Pinpoint the cell where the given text exists, returning its [X, Y] midpoint coordinate. 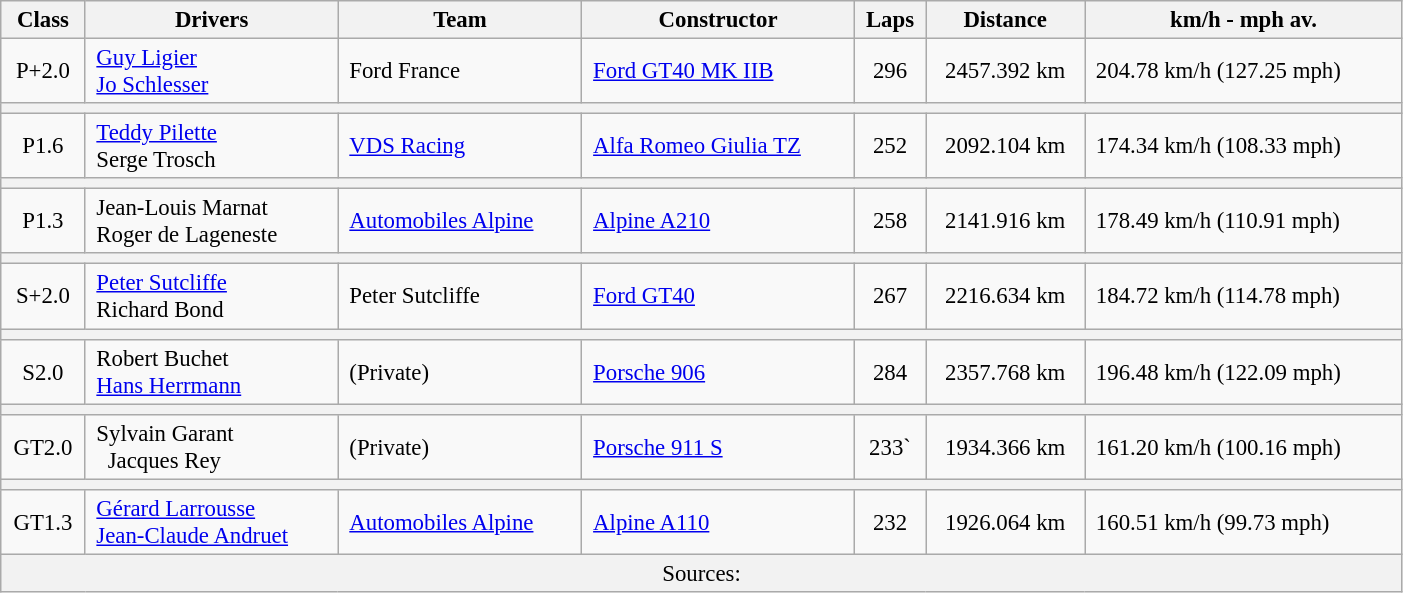
VDS Racing [460, 146]
P1.6 [43, 146]
Robert Buchet Hans Herrmann [212, 372]
Ford GT40 MK IIB [718, 72]
Class [43, 20]
Teddy Pilette Serge Trosch [212, 146]
2141.916 km [1006, 222]
Alpine A210 [718, 222]
160.51 km/h (99.73 mph) [1244, 522]
252 [890, 146]
Guy Ligier Jo Schlesser [212, 72]
Peter Sutcliffe [460, 296]
Distance [1006, 20]
2216.634 km [1006, 296]
196.48 km/h (122.09 mph) [1244, 372]
Sylvain Garant Jacques Rey [212, 446]
S+2.0 [43, 296]
P+2.0 [43, 72]
232 [890, 522]
1926.064 km [1006, 522]
Gérard Larrousse Jean-Claude Andruet [212, 522]
2092.104 km [1006, 146]
Drivers [212, 20]
P1.3 [43, 222]
Ford GT40 [718, 296]
233` [890, 446]
Peter Sutcliffe Richard Bond [212, 296]
km/h - mph av. [1244, 20]
Porsche 906 [718, 372]
174.34 km/h (108.33 mph) [1244, 146]
GT2.0 [43, 446]
296 [890, 72]
Constructor [718, 20]
178.49 km/h (110.91 mph) [1244, 222]
Alpine A110 [718, 522]
S2.0 [43, 372]
2357.768 km [1006, 372]
Sources: [702, 573]
1934.366 km [1006, 446]
161.20 km/h (100.16 mph) [1244, 446]
Alfa Romeo Giulia TZ [718, 146]
204.78 km/h (127.25 mph) [1244, 72]
258 [890, 222]
Laps [890, 20]
Ford France [460, 72]
Jean-Louis Marnat Roger de Lageneste [212, 222]
Team [460, 20]
Porsche 911 S [718, 446]
184.72 km/h (114.78 mph) [1244, 296]
284 [890, 372]
GT1.3 [43, 522]
267 [890, 296]
2457.392 km [1006, 72]
